Provide the (X, Y) coordinate of the cell's center where the given text is located.  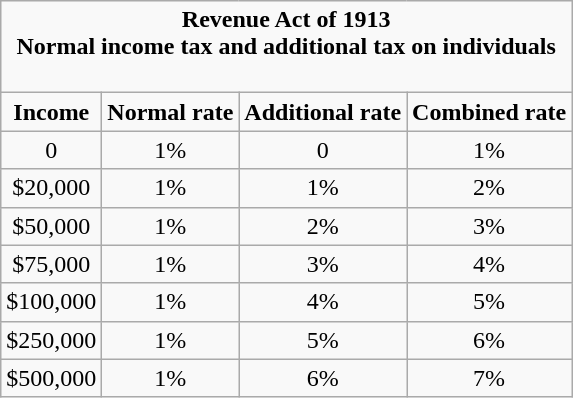
Normal rate (170, 112)
$20,000 (52, 188)
Additional rate (323, 112)
$500,000 (52, 378)
Combined rate (490, 112)
$75,000 (52, 264)
$100,000 (52, 302)
7% (490, 378)
$50,000 (52, 226)
$250,000 (52, 340)
Revenue Act of 1913Normal income tax and additional tax on individuals (286, 47)
Income (52, 112)
